Determine the [x, y] coordinate at the center of the cell enclosing the given text.  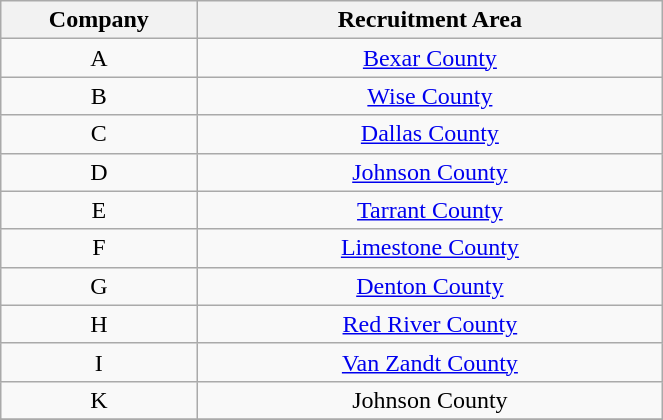
C [99, 134]
Recruitment Area [430, 20]
Wise County [430, 96]
Bexar County [430, 58]
Red River County [430, 324]
Dallas County [430, 134]
A [99, 58]
K [99, 400]
F [99, 248]
Company [99, 20]
Limestone County [430, 248]
H [99, 324]
Denton County [430, 286]
D [99, 172]
E [99, 210]
Tarrant County [430, 210]
Van Zandt County [430, 362]
G [99, 286]
I [99, 362]
B [99, 96]
